Output the [X, Y] coordinate of the center of the cell containing the given text.  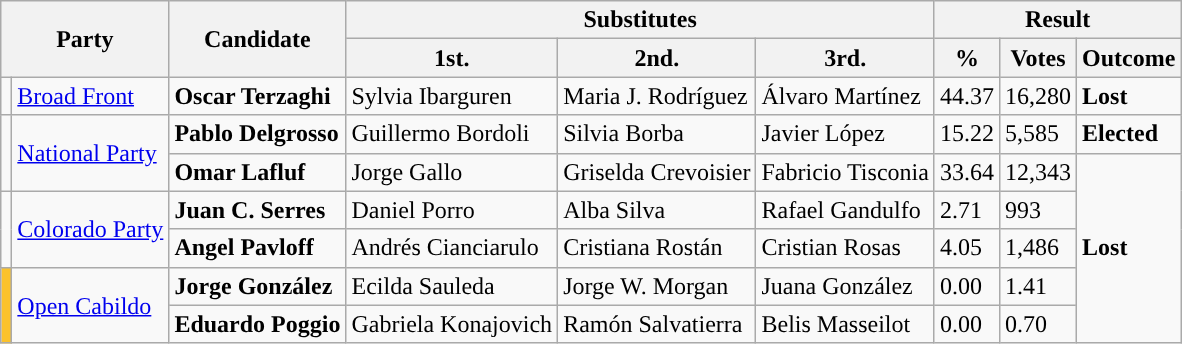
15.22 [966, 134]
Jorge González [258, 286]
Guillermo Bordoli [452, 134]
Griselda Crevoisier [657, 172]
Pablo Delgrosso [258, 134]
Jorge W. Morgan [657, 286]
Ramón Salvatierra [657, 324]
Sylvia Ibarguren [452, 96]
Party [85, 39]
Daniel Porro [452, 210]
% [966, 58]
Ecilda Sauleda [452, 286]
4.05 [966, 248]
Juan C. Serres [258, 210]
1.41 [1038, 286]
Votes [1038, 58]
2nd. [657, 58]
Cristiana Rostán [657, 248]
Jorge Gallo [452, 172]
Eduardo Poggio [258, 324]
Open Cabildo [90, 305]
National Party [90, 153]
5,585 [1038, 134]
Candidate [258, 39]
Omar Lafluf [258, 172]
Silvia Borba [657, 134]
1st. [452, 58]
1,486 [1038, 248]
Maria J. Rodríguez [657, 96]
Broad Front [90, 96]
Gabriela Konajovich [452, 324]
Fabricio Tisconia [845, 172]
Colorado Party [90, 229]
Belis Masseilot [845, 324]
Oscar Terzaghi [258, 96]
Angel Pavloff [258, 248]
Javier López [845, 134]
44.37 [966, 96]
Elected [1129, 134]
16,280 [1038, 96]
2.71 [966, 210]
33.64 [966, 172]
Cristian Rosas [845, 248]
Outcome [1129, 58]
12,343 [1038, 172]
3rd. [845, 58]
Result [1057, 20]
Álvaro Martínez [845, 96]
Substitutes [640, 20]
993 [1038, 210]
Andrés Cianciarulo [452, 248]
Juana González [845, 286]
Alba Silva [657, 210]
Rafael Gandulfo [845, 210]
0.70 [1038, 324]
